Search for the cell housing the specified text and yield its (X, Y) center coordinate. 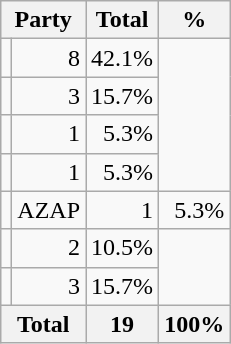
100% (194, 324)
10.5% (122, 248)
42.1% (122, 58)
8 (49, 58)
19 (122, 324)
% (194, 20)
2 (49, 248)
AZAP (49, 210)
Party (44, 20)
